From the cell containing the given text, extract its center point as [X, Y] coordinate. 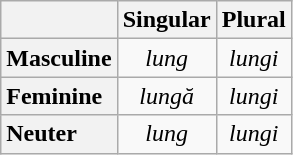
Masculine [59, 58]
lungă [166, 96]
Feminine [59, 96]
Neuter [59, 134]
Plural [254, 20]
Singular [166, 20]
